Scan for the cell matching the given text and deliver its [x, y] coordinate at center. 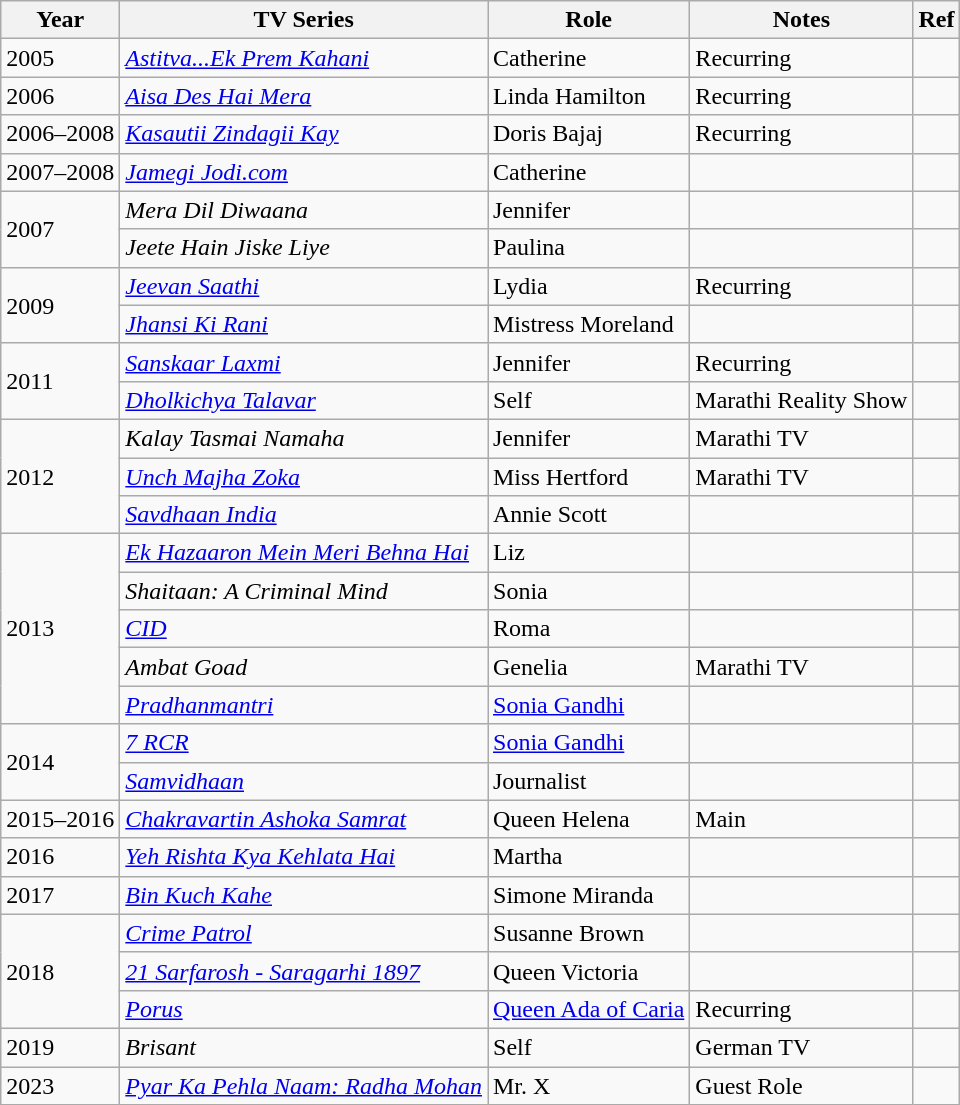
Dholkichya Talavar [304, 400]
Pyar Ka Pehla Naam: Radha Mohan [304, 1085]
Role [589, 20]
Mr. X [589, 1085]
Sanskaar Laxmi [304, 362]
2007–2008 [60, 172]
Mera Dil Diwaana [304, 210]
Kasautii Zindagii Kay [304, 134]
Queen Victoria [589, 971]
21 Sarfarosh - Saragarhi 1897 [304, 971]
Susanne Brown [589, 933]
Martha [589, 857]
TV Series [304, 20]
2015–2016 [60, 819]
Linda Hamilton [589, 96]
Aisa Des Hai Mera [304, 96]
Journalist [589, 781]
Year [60, 20]
Ek Hazaaron Mein Meri Behna Hai [304, 553]
Bin Kuch Kahe [304, 895]
2007 [60, 229]
Queen Ada of Caria [589, 1009]
Notes [802, 20]
2018 [60, 971]
Astitva...Ek Prem Kahani [304, 58]
Mistress Moreland [589, 324]
2023 [60, 1085]
Jhansi Ki Rani [304, 324]
Roma [589, 629]
2005 [60, 58]
2011 [60, 381]
2013 [60, 629]
Shaitaan: A Criminal Mind [304, 591]
Paulina [589, 248]
Savdhaan India [304, 515]
Crime Patrol [304, 933]
Pradhanmantri [304, 705]
Chakravartin Ashoka Samrat [304, 819]
Doris Bajaj [589, 134]
Annie Scott [589, 515]
Simone Miranda [589, 895]
2014 [60, 762]
Ambat Goad [304, 667]
Guest Role [802, 1085]
Miss Hertford [589, 477]
Main [802, 819]
Unch Majha Zoka [304, 477]
2019 [60, 1047]
Jamegi Jodi.com [304, 172]
German TV [802, 1047]
7 RCR [304, 743]
Liz [589, 553]
Kalay Tasmai Namaha [304, 438]
2009 [60, 305]
Yeh Rishta Kya Kehlata Hai [304, 857]
2006 [60, 96]
Sonia [589, 591]
Ref [936, 20]
Marathi Reality Show [802, 400]
Lydia [589, 286]
2006–2008 [60, 134]
Genelia [589, 667]
CID [304, 629]
Porus [304, 1009]
2016 [60, 857]
Jeevan Saathi [304, 286]
2017 [60, 895]
Queen Helena [589, 819]
Brisant [304, 1047]
Jeete Hain Jiske Liye [304, 248]
2012 [60, 476]
Samvidhaan [304, 781]
